Output the [x, y] coordinate of the center of the cell containing the given text.  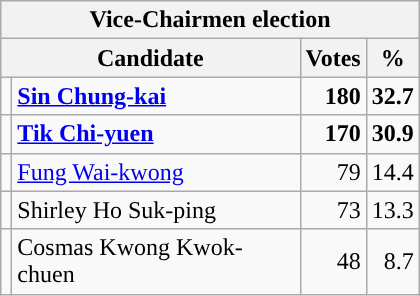
79 [333, 172]
73 [333, 210]
Shirley Ho Suk-ping [156, 210]
Sin Chung-kai [156, 96]
32.7 [392, 96]
% [392, 58]
Cosmas Kwong Kwok-chuen [156, 262]
Vice-Chairmen election [210, 20]
Votes [333, 58]
48 [333, 262]
13.3 [392, 210]
170 [333, 134]
Candidate [150, 58]
Tik Chi-yuen [156, 134]
Fung Wai-kwong [156, 172]
14.4 [392, 172]
8.7 [392, 262]
30.9 [392, 134]
180 [333, 96]
